Output the [X, Y] coordinate of the center of the cell containing the given text.  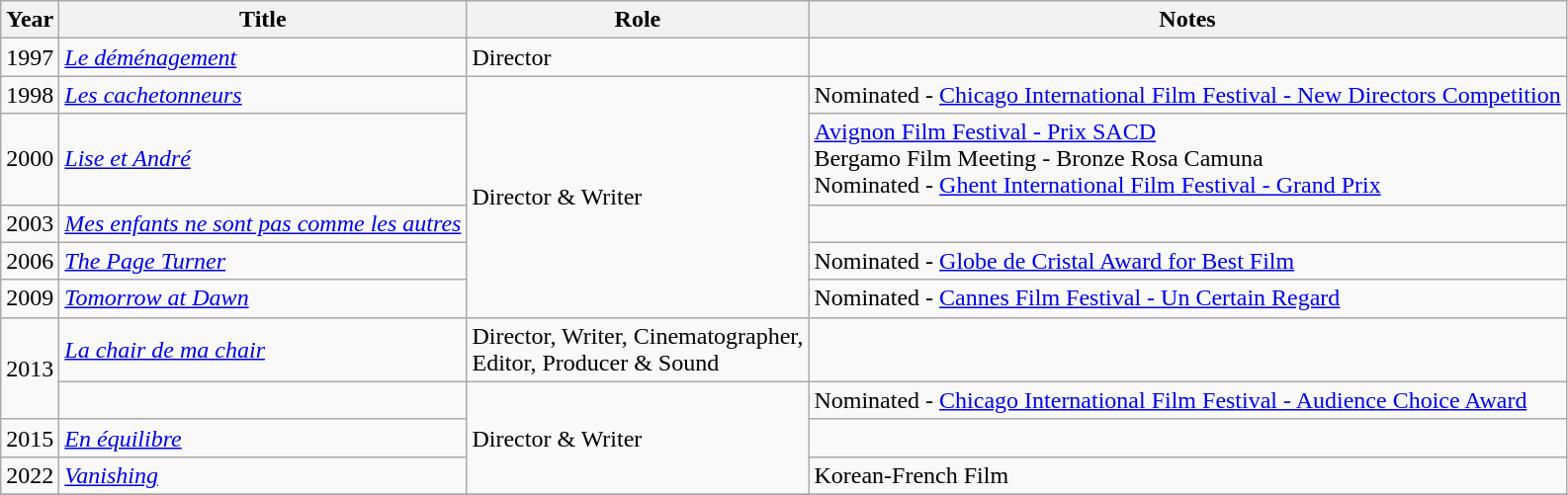
2022 [30, 475]
1998 [30, 95]
Lise et André [263, 159]
Director, Writer, Cinematographer, Editor, Producer & Sound [638, 350]
Le déménagement [263, 57]
2009 [30, 298]
2013 [30, 368]
Year [30, 20]
Nominated - Globe de Cristal Award for Best Film [1187, 261]
Nominated - Chicago International Film Festival - New Directors Competition [1187, 95]
2006 [30, 261]
En équilibre [263, 438]
2015 [30, 438]
Notes [1187, 20]
1997 [30, 57]
Role [638, 20]
The Page Turner [263, 261]
Director [638, 57]
2003 [30, 223]
Nominated - Chicago International Film Festival - Audience Choice Award [1187, 400]
Mes enfants ne sont pas comme les autres [263, 223]
Nominated - Cannes Film Festival - Un Certain Regard [1187, 298]
Avignon Film Festival - Prix SACDBergamo Film Meeting - Bronze Rosa CamunaNominated - Ghent International Film Festival - Grand Prix [1187, 159]
Tomorrow at Dawn [263, 298]
Les cachetonneurs [263, 95]
Vanishing [263, 475]
Korean-French Film [1187, 475]
2000 [30, 159]
La chair de ma chair [263, 350]
Title [263, 20]
